For the text-containing cell, return its midpoint in [X, Y] coordinate format. 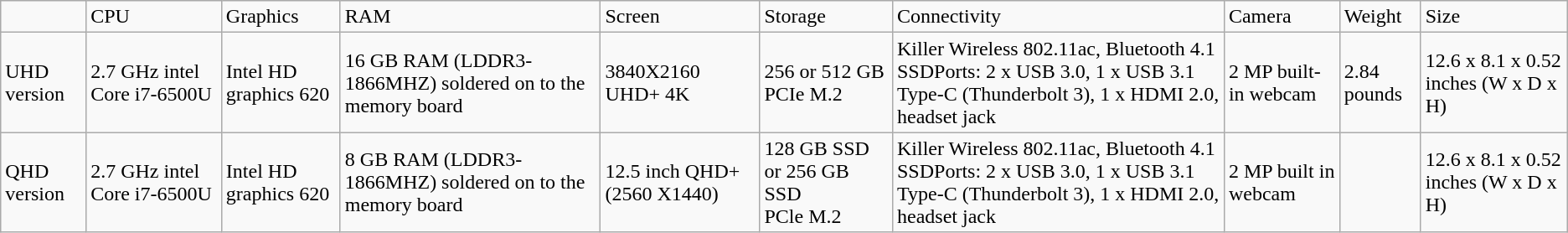
12.5 inch QHD+ (2560 X1440) [680, 183]
Size [1494, 17]
2 MP built-in webcam [1282, 82]
8 GB RAM (LDDR3-1866MHZ) soldered on to the memory board [471, 183]
3840X2160 UHD+ 4K [680, 82]
CPU [154, 17]
Connectivity [1058, 17]
16 GB RAM (LDDR3-1866MHZ) soldered on to the memory board [471, 82]
Camera [1282, 17]
Screen [680, 17]
Graphics [281, 17]
RAM [471, 17]
256 or 512 GB PCIe M.2 [826, 82]
128 GB SSD or 256 GB SSDPCle M.2 [826, 183]
2.84 pounds [1380, 82]
Storage [826, 17]
QHD version [44, 183]
2 MP built in webcam [1282, 183]
Weight [1380, 17]
UHD version [44, 82]
